Identify which cell holds the provided text, then report its (X, Y) central coordinate. 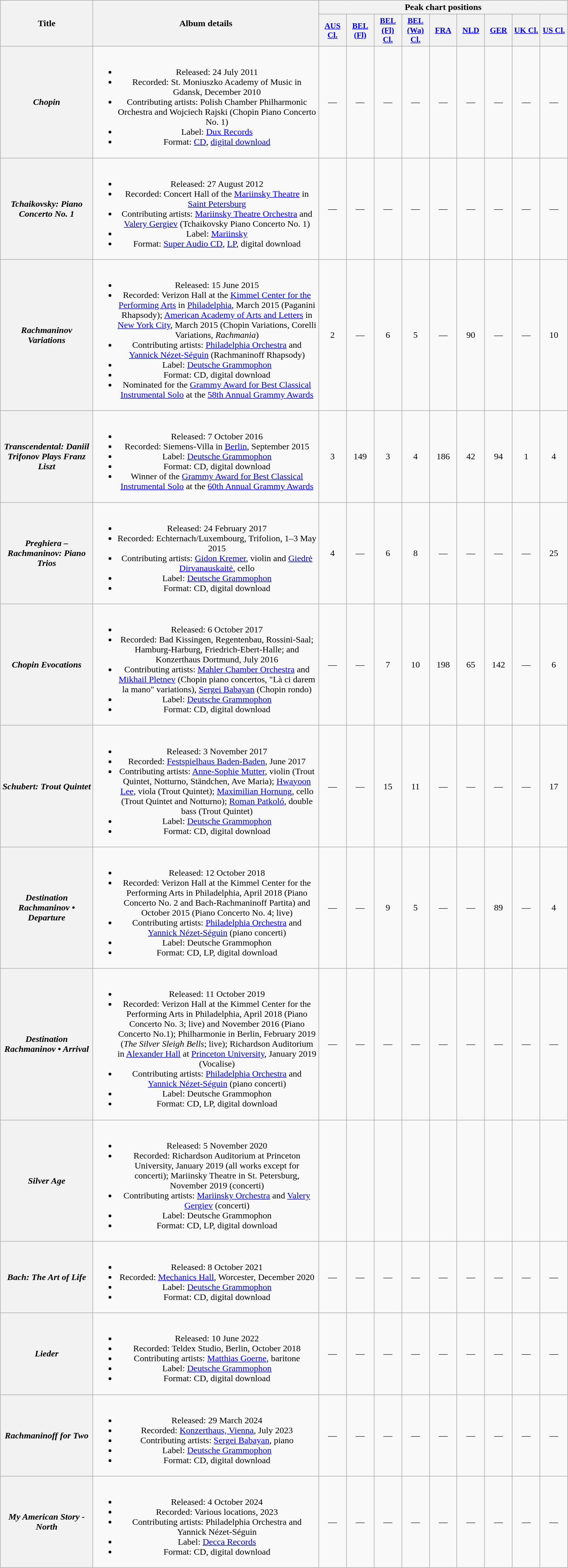
GER (499, 30)
Bach: The Art of Life (47, 1277)
94 (499, 457)
90 (471, 335)
149 (360, 457)
Peak chart positions (443, 7)
198 (443, 665)
US Cl. (554, 30)
186 (443, 457)
Tchaikovsky: Piano Concerto No. 1 (47, 209)
NLD (471, 30)
142 (499, 665)
2 (332, 335)
Chopin (47, 102)
7 (388, 665)
BEL (Fl) (360, 30)
Rachmaninoff for Two (47, 1435)
65 (471, 665)
BEL (Fl) Cl. (388, 30)
Title (47, 24)
Destination Rachmaninov • Arrival (47, 1044)
Album details (206, 24)
BEL (Wa) Cl. (416, 30)
AUS Cl. (332, 30)
17 (554, 786)
FRA (443, 30)
9 (388, 907)
1 (526, 457)
My American Story - North (47, 1522)
15 (388, 786)
Destination Rachmaninov • Departure (47, 907)
Chopin Evocations (47, 665)
UK Cl. (526, 30)
Rachmaninov Variations (47, 335)
25 (554, 553)
Preghiera – Rachmaninov: Piano Trios (47, 553)
Silver Age (47, 1181)
Lieder (47, 1353)
8 (416, 553)
Schubert: Trout Quintet (47, 786)
89 (499, 907)
11 (416, 786)
Released: 8 October 2021Recorded: Mechanics Hall, Worcester, December 2020Label: Deutsche GrammophonFormat: CD, digital download (206, 1277)
42 (471, 457)
Transcendental: Daniil Trifonov Plays Franz Liszt (47, 457)
